Detect which cell encompasses the target text, then output its (x, y) center coordinate. 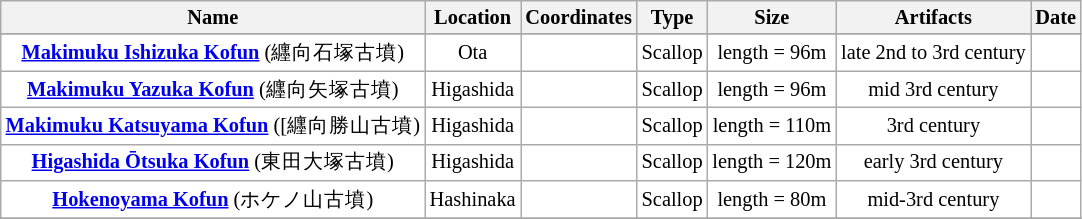
length = 110m (772, 126)
length = 80m (772, 200)
Ota (473, 52)
Name (213, 17)
Artifacts (933, 17)
Higashida Ōtsuka Kofun (東田大塚古墳) (213, 162)
late 2nd to 3rd century (933, 52)
Makimuku Ishizuka Kofun (纒向石塚古墳) (213, 52)
Makimuku Katsuyama Kofun ([纒向勝山古墳) (213, 126)
Location (473, 17)
Hokenoyama Kofun (ホケノ山古墳) (213, 200)
Type (672, 17)
Hashinaka (473, 200)
3rd century (933, 126)
Date (1055, 17)
mid 3rd century (933, 90)
Size (772, 17)
Makimuku Yazuka Kofun (纒向矢塚古墳) (213, 90)
early 3rd century (933, 162)
length = 120m (772, 162)
Coordinates (578, 17)
mid-3rd century (933, 200)
